Provide the (x, y) coordinate of the cell's center where the given text is located.  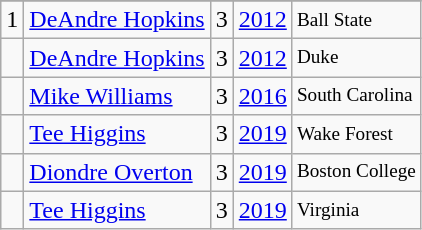
Mike Williams (117, 96)
2016 (262, 96)
Diondre Overton (117, 172)
Wake Forest (356, 134)
1 (12, 20)
Ball State (356, 20)
Duke (356, 58)
South Carolina (356, 96)
Boston College (356, 172)
Virginia (356, 210)
